Detect which cell encompasses the target text, then output its (X, Y) center coordinate. 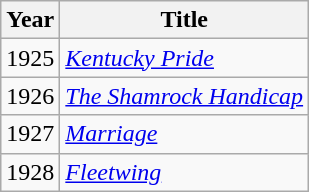
1926 (30, 96)
Fleetwing (184, 172)
Marriage (184, 134)
Year (30, 20)
1927 (30, 134)
1925 (30, 58)
Kentucky Pride (184, 58)
The Shamrock Handicap (184, 96)
1928 (30, 172)
Title (184, 20)
